Return the (x, y) coordinate for the center point of the cell that contains the specified text.  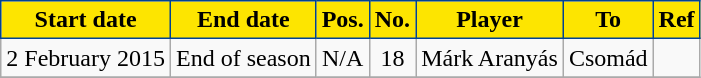
Márk Aranyás (490, 58)
Csomád (608, 58)
Player (490, 20)
18 (392, 58)
2 February 2015 (86, 58)
Ref (676, 20)
No. (392, 20)
End of season (243, 58)
End date (243, 20)
To (608, 20)
Pos. (342, 20)
Start date (86, 20)
N/A (342, 58)
